Capture the cell that displays the provided text and extract its [X, Y] central coordinate. 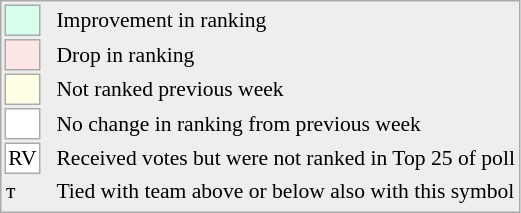
Tied with team above or below also with this symbol [286, 191]
RV [22, 158]
Received votes but were not ranked in Top 25 of poll [286, 158]
Drop in ranking [286, 55]
т [22, 191]
Not ranked previous week [286, 90]
Improvement in ranking [286, 20]
No change in ranking from previous week [286, 124]
